Determine the [x, y] coordinate at the center of the cell enclosing the given text.  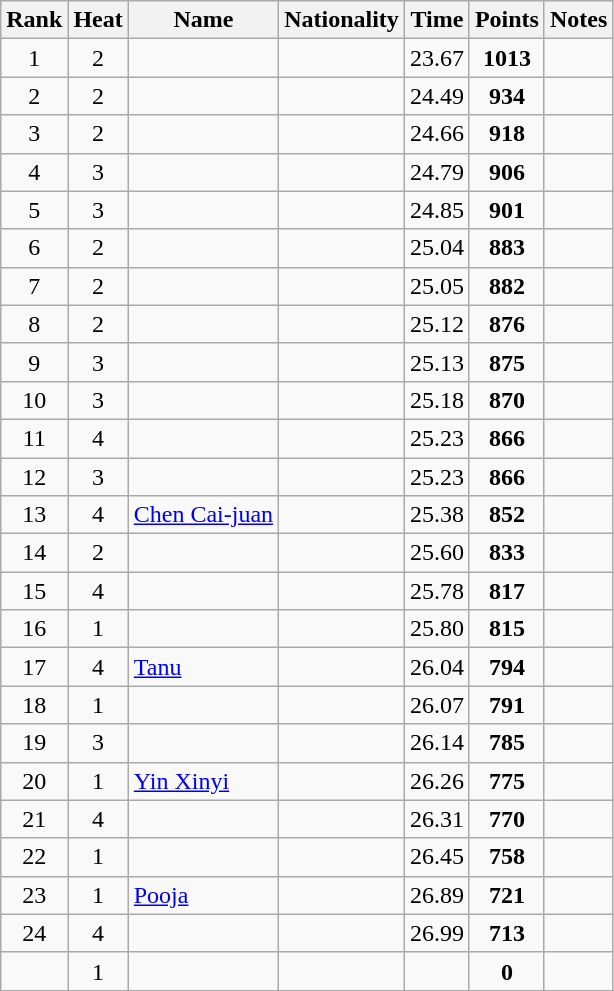
17 [34, 667]
815 [506, 629]
Points [506, 20]
791 [506, 705]
25.78 [436, 591]
918 [506, 134]
25.12 [436, 324]
24.79 [436, 172]
12 [34, 477]
775 [506, 781]
875 [506, 362]
770 [506, 819]
24.66 [436, 134]
785 [506, 743]
Chen Cai-juan [203, 515]
23.67 [436, 58]
18 [34, 705]
833 [506, 553]
883 [506, 248]
24 [34, 933]
Time [436, 20]
26.31 [436, 819]
26.07 [436, 705]
13 [34, 515]
26.99 [436, 933]
901 [506, 210]
16 [34, 629]
713 [506, 933]
26.26 [436, 781]
25.38 [436, 515]
Yin Xinyi [203, 781]
25.04 [436, 248]
Rank [34, 20]
21 [34, 819]
25.05 [436, 286]
934 [506, 96]
19 [34, 743]
882 [506, 286]
1013 [506, 58]
26.04 [436, 667]
9 [34, 362]
6 [34, 248]
876 [506, 324]
7 [34, 286]
23 [34, 895]
25.80 [436, 629]
24.49 [436, 96]
906 [506, 172]
24.85 [436, 210]
25.60 [436, 553]
10 [34, 400]
Notes [578, 20]
Nationality [342, 20]
Name [203, 20]
26.89 [436, 895]
852 [506, 515]
758 [506, 857]
794 [506, 667]
Tanu [203, 667]
26.45 [436, 857]
20 [34, 781]
817 [506, 591]
Pooja [203, 895]
8 [34, 324]
14 [34, 553]
11 [34, 438]
870 [506, 400]
25.18 [436, 400]
0 [506, 971]
5 [34, 210]
721 [506, 895]
25.13 [436, 362]
26.14 [436, 743]
15 [34, 591]
Heat [98, 20]
22 [34, 857]
